For the text-containing cell, return its midpoint in (x, y) coordinate format. 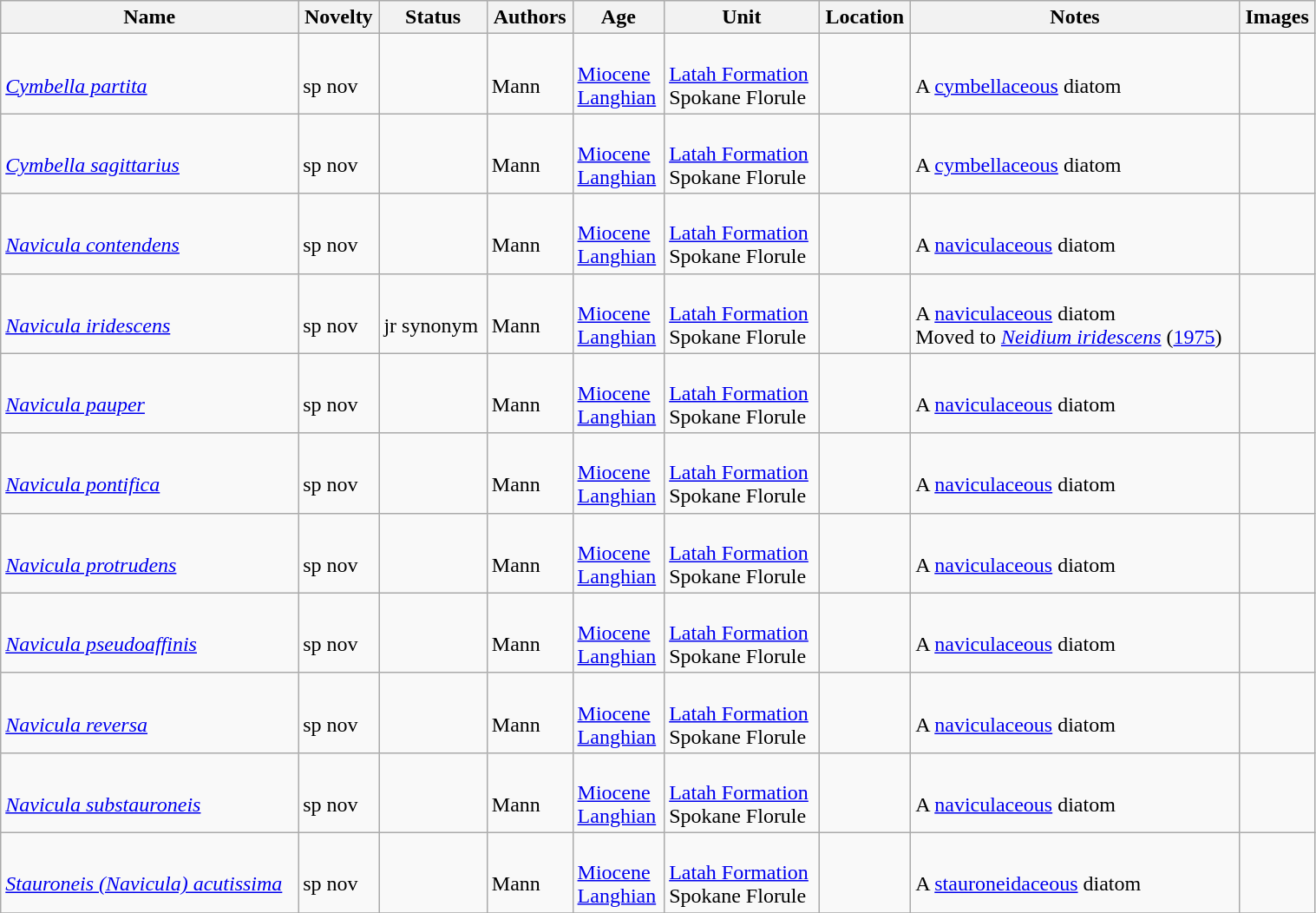
Notes (1076, 17)
A stauroneidaceous diatom (1076, 872)
Authors (529, 17)
Cymbella partita (149, 74)
Navicula pseudoaffinis (149, 633)
Unit (742, 17)
Name (149, 17)
Navicula protrudens (149, 553)
Navicula reversa (149, 713)
Novelty (338, 17)
A naviculaceous diatomMoved to Neidium iridescens (1975) (1076, 313)
Status (433, 17)
Navicula pontifica (149, 473)
Stauroneis (Navicula) acutissima (149, 872)
Navicula substauroneis (149, 792)
Cymbella sagittarius (149, 154)
Navicula iridescens (149, 313)
jr synonym (433, 313)
Navicula contendens (149, 233)
Images (1277, 17)
Age (619, 17)
Navicula pauper (149, 393)
Location (865, 17)
